Output the (x, y) coordinate of the center of the cell containing the given text.  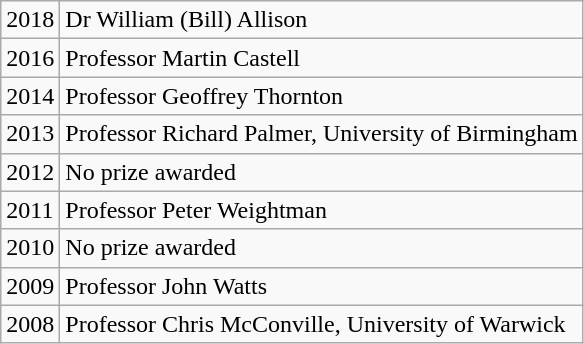
Professor Chris McConville, University of Warwick (322, 324)
2010 (30, 248)
Professor Richard Palmer, University of Birmingham (322, 134)
2016 (30, 58)
Professor Peter Weightman (322, 210)
Professor John Watts (322, 286)
Professor Geoffrey Thornton (322, 96)
2009 (30, 286)
Dr William (Bill) Allison (322, 20)
2014 (30, 96)
Professor Martin Castell (322, 58)
2018 (30, 20)
2011 (30, 210)
2013 (30, 134)
2012 (30, 172)
2008 (30, 324)
